Detect which cell encompasses the target text, then output its (x, y) center coordinate. 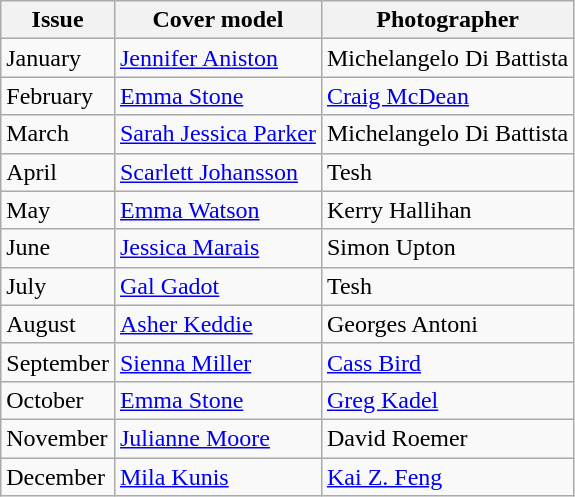
Photographer (447, 20)
Emma Watson (218, 210)
Jennifer Aniston (218, 58)
Kai Z. Feng (447, 477)
July (58, 286)
November (58, 438)
Asher Keddie (218, 324)
David Roemer (447, 438)
January (58, 58)
May (58, 210)
Kerry Hallihan (447, 210)
September (58, 362)
Craig McDean (447, 96)
Cass Bird (447, 362)
October (58, 400)
Simon Upton (447, 248)
Sarah Jessica Parker (218, 134)
Sienna Miller (218, 362)
August (58, 324)
Georges Antoni (447, 324)
Gal Gadot (218, 286)
Greg Kadel (447, 400)
December (58, 477)
Cover model (218, 20)
Julianne Moore (218, 438)
June (58, 248)
April (58, 172)
Mila Kunis (218, 477)
Issue (58, 20)
February (58, 96)
Jessica Marais (218, 248)
March (58, 134)
Scarlett Johansson (218, 172)
